Determine the [X, Y] coordinate at the center of the cell enclosing the given text.  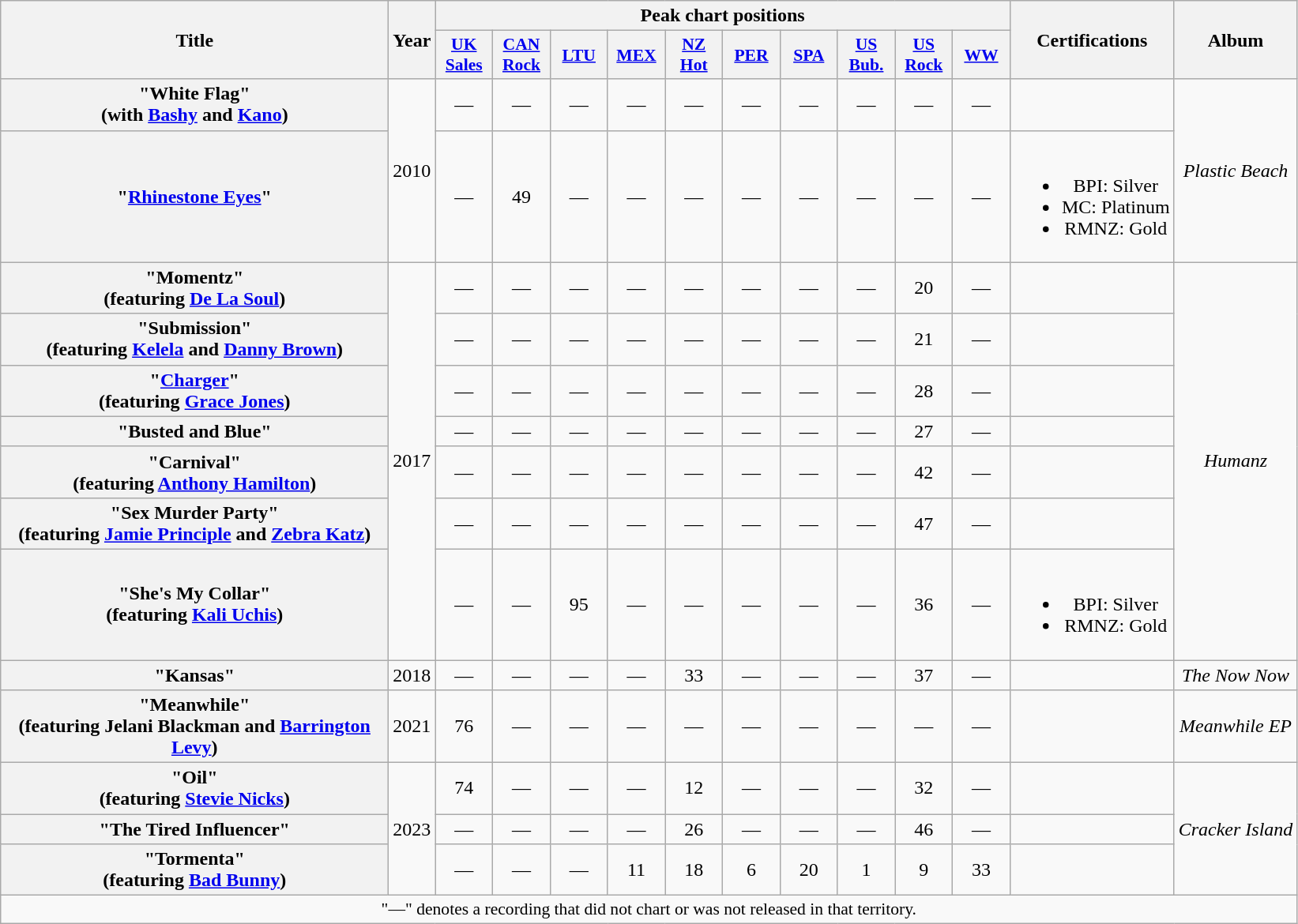
NZHot [694, 55]
49 [521, 196]
2010 [412, 171]
18 [694, 870]
BPI: SilverRMNZ: Gold [1092, 604]
LTU [578, 55]
2023 [412, 829]
9 [924, 870]
"Carnival"(featuring Anthony Hamilton) [194, 472]
"Tormenta"(featuring Bad Bunny) [194, 870]
37 [924, 675]
"Busted and Blue" [194, 431]
Album [1236, 39]
Certifications [1092, 39]
2017 [412, 461]
"—" denotes a recording that did not chart or was not released in that territory. [649, 910]
MEX [637, 55]
46 [924, 829]
"White Flag"(with Bashy and Kano) [194, 104]
UKSales [465, 55]
Plastic Beach [1236, 171]
27 [924, 431]
11 [637, 870]
"The Tired Influencer" [194, 829]
"Kansas" [194, 675]
SPA [809, 55]
32 [924, 788]
1 [866, 870]
"Submission"(featuring Kelela and Danny Brown) [194, 340]
Title [194, 39]
USRock [924, 55]
Humanz [1236, 461]
Meanwhile EP [1236, 727]
"Rhinestone Eyes" [194, 196]
12 [694, 788]
Peak chart positions [723, 16]
2021 [412, 727]
Year [412, 39]
The Now Now [1236, 675]
95 [578, 604]
"Meanwhile"(featuring Jelani Blackman and Barrington Levy) [194, 727]
26 [694, 829]
"Charger"(featuring Grace Jones) [194, 390]
WW [981, 55]
"She's My Collar"(featuring Kali Uchis) [194, 604]
"Momentz"(featuring De La Soul) [194, 287]
6 [752, 870]
"Oil"(featuring Stevie Nicks) [194, 788]
76 [465, 727]
2018 [412, 675]
28 [924, 390]
74 [465, 788]
USBub. [866, 55]
21 [924, 340]
47 [924, 523]
Cracker Island [1236, 829]
"Sex Murder Party"(featuring Jamie Principle and Zebra Katz) [194, 523]
PER [752, 55]
CANRock [521, 55]
36 [924, 604]
42 [924, 472]
BPI: SilverMC: PlatinumRMNZ: Gold [1092, 196]
